Output the (x, y) coordinate of the center of the cell containing the given text.  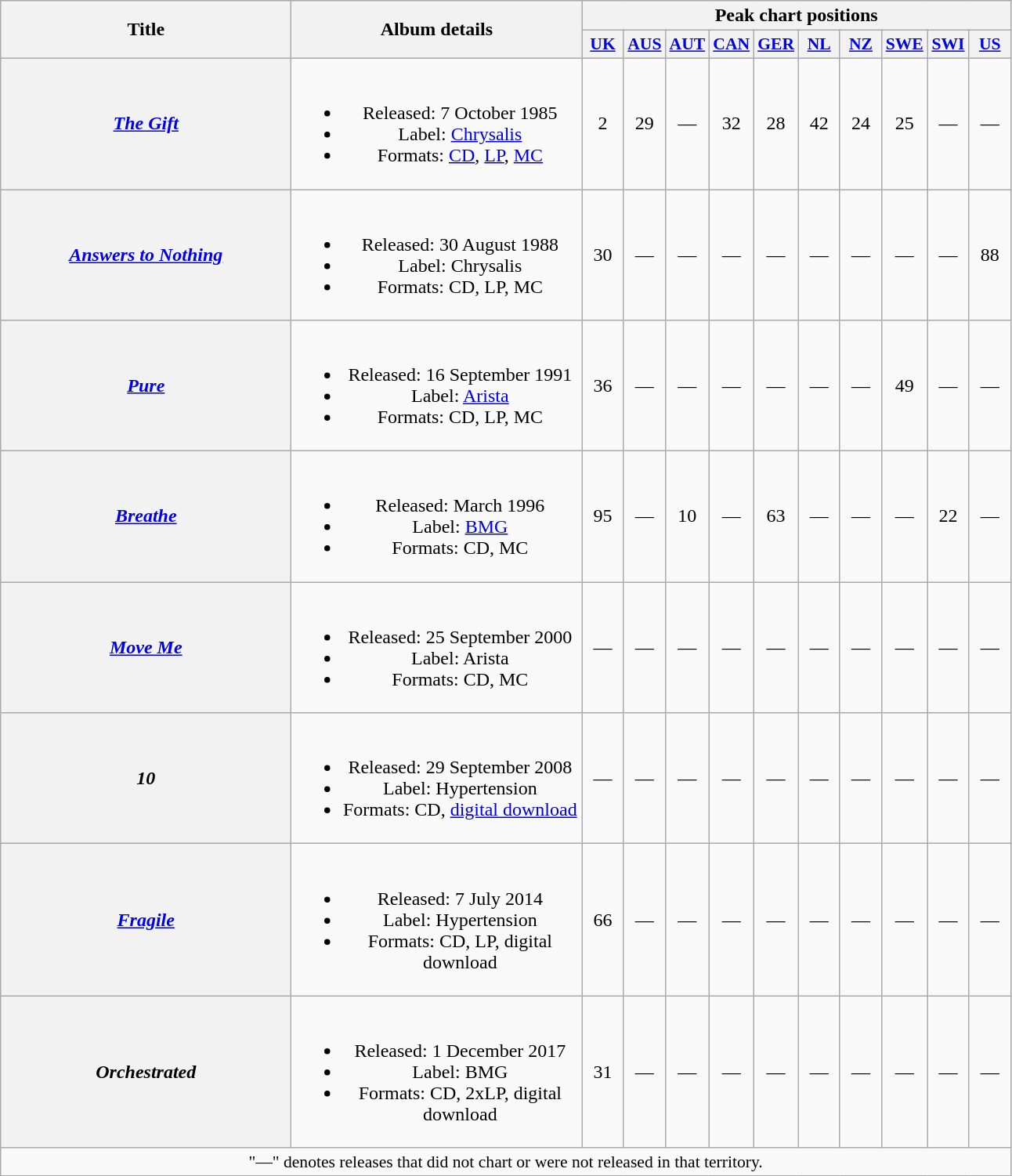
Album details (437, 30)
Orchestrated (146, 1072)
Pure (146, 385)
AUT (688, 45)
22 (948, 517)
95 (603, 517)
AUS (644, 45)
NZ (860, 45)
SWE (905, 45)
25 (905, 124)
31 (603, 1072)
32 (732, 124)
Released: March 1996Label: BMGFormats: CD, MC (437, 517)
Breathe (146, 517)
36 (603, 385)
Released: 30 August 1988Label: ChrysalisFormats: CD, LP, MC (437, 255)
Title (146, 30)
Released: 1 December 2017Label: BMGFormats: CD, 2xLP, digital download (437, 1072)
Released: 16 September 1991Label: AristaFormats: CD, LP, MC (437, 385)
GER (775, 45)
The Gift (146, 124)
Move Me (146, 647)
UK (603, 45)
Released: 25 September 2000Label: AristaFormats: CD, MC (437, 647)
SWI (948, 45)
Released: 7 July 2014Label: HypertensionFormats: CD, LP, digital download (437, 920)
US (990, 45)
NL (819, 45)
CAN (732, 45)
2 (603, 124)
49 (905, 385)
30 (603, 255)
88 (990, 255)
28 (775, 124)
Released: 7 October 1985Label: ChrysalisFormats: CD, LP, MC (437, 124)
Peak chart positions (797, 16)
Released: 29 September 2008Label: HypertensionFormats: CD, digital download (437, 779)
Answers to Nothing (146, 255)
"—" denotes releases that did not chart or were not released in that territory. (506, 1162)
Fragile (146, 920)
66 (603, 920)
24 (860, 124)
42 (819, 124)
63 (775, 517)
29 (644, 124)
